Search for the cell housing the specified text and yield its [X, Y] center coordinate. 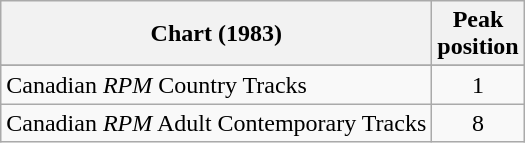
Canadian RPM Adult Contemporary Tracks [216, 123]
Chart (1983) [216, 34]
8 [478, 123]
Canadian RPM Country Tracks [216, 85]
1 [478, 85]
Peakposition [478, 34]
